Search for the cell housing the specified text and yield its [x, y] center coordinate. 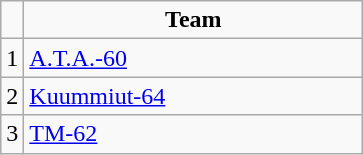
2 [12, 96]
TM-62 [194, 134]
Team [194, 20]
Kuummiut-64 [194, 96]
1 [12, 58]
A.T.A.-60 [194, 58]
3 [12, 134]
